Search for the cell housing the specified text and yield its (X, Y) center coordinate. 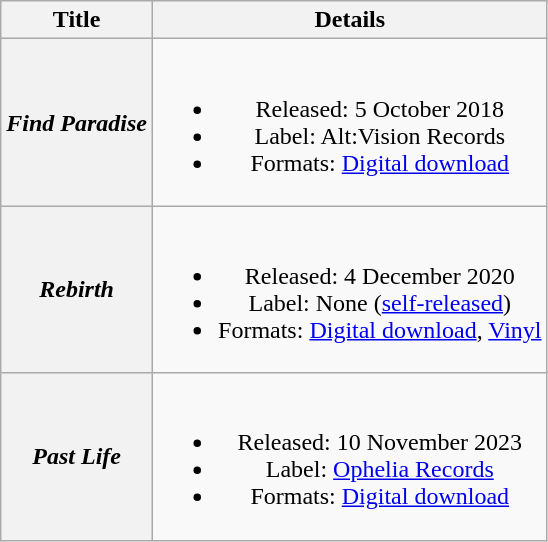
Rebirth (77, 290)
Released: 10 November 2023Label: Ophelia RecordsFormats: Digital download (350, 456)
Released: 5 October 2018Label: Alt:Vision RecordsFormats: Digital download (350, 122)
Details (350, 20)
Title (77, 20)
Past Life (77, 456)
Find Paradise (77, 122)
Released: 4 December 2020Label: None (self-released)Formats: Digital download, Vinyl (350, 290)
